Detect which cell encompasses the target text, then output its [x, y] center coordinate. 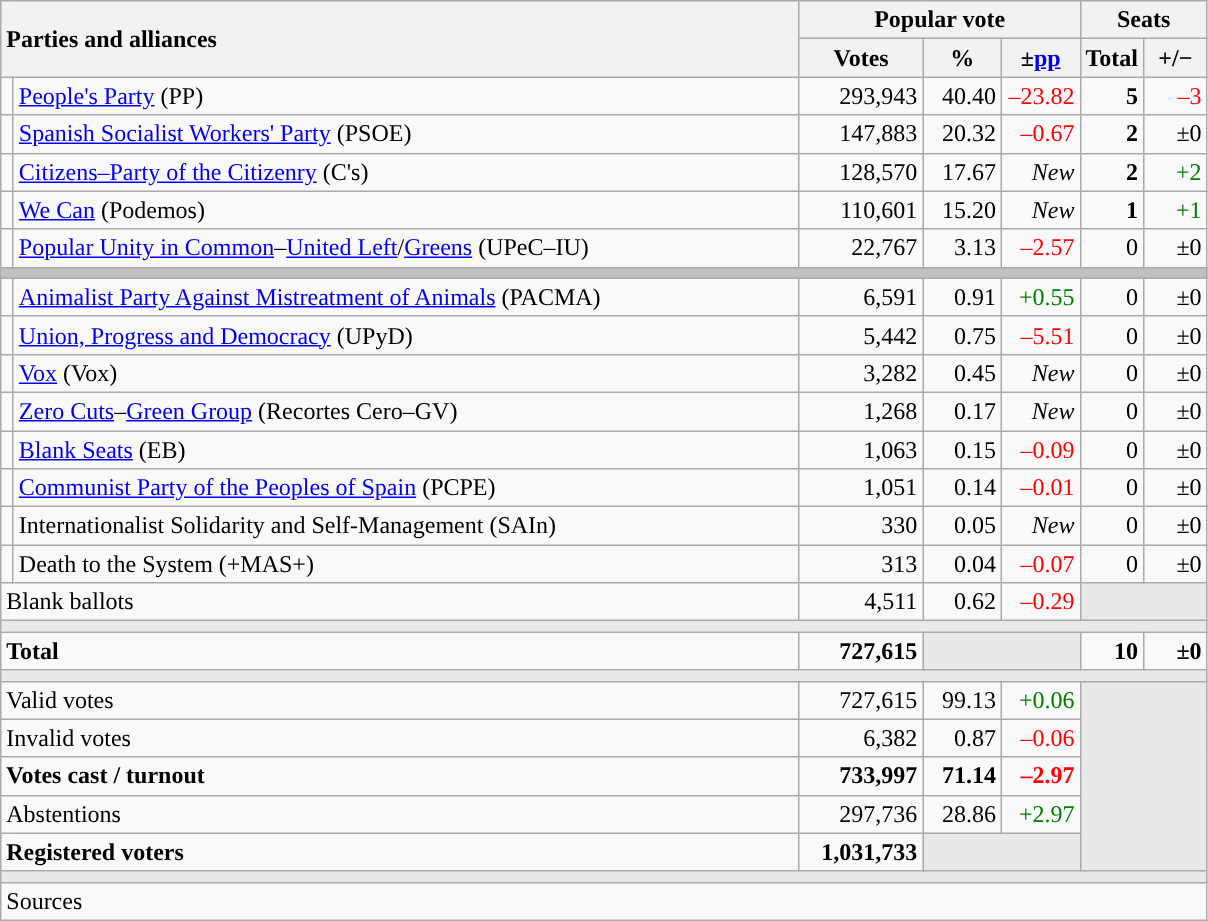
0.91 [962, 297]
293,943 [861, 96]
6,591 [861, 297]
297,736 [861, 814]
147,883 [861, 134]
+0.06 [1040, 700]
Seats [1144, 20]
People's Party (PP) [406, 96]
17.67 [962, 172]
Popular vote [940, 20]
28.86 [962, 814]
–5.51 [1040, 335]
71.14 [962, 776]
Spanish Socialist Workers' Party (PSOE) [406, 134]
Popular Unity in Common–United Left/Greens (UPeC–IU) [406, 248]
Abstentions [400, 814]
1,063 [861, 449]
Registered voters [400, 852]
1,031,733 [861, 852]
3,282 [861, 373]
Votes cast / turnout [400, 776]
Zero Cuts–Green Group (Recortes Cero–GV) [406, 411]
Animalist Party Against Mistreatment of Animals (PACMA) [406, 297]
–23.82 [1040, 96]
Valid votes [400, 700]
+/− [1176, 58]
0.04 [962, 564]
Death to the System (+MAS+) [406, 564]
0.75 [962, 335]
We Can (Podemos) [406, 210]
–2.57 [1040, 248]
99.13 [962, 700]
40.40 [962, 96]
1,268 [861, 411]
733,997 [861, 776]
20.32 [962, 134]
3.13 [962, 248]
Invalid votes [400, 738]
Vox (Vox) [406, 373]
+2 [1176, 172]
1 [1112, 210]
+1 [1176, 210]
0.17 [962, 411]
128,570 [861, 172]
Internationalist Solidarity and Self-Management (SAIn) [406, 526]
–0.29 [1040, 602]
10 [1112, 651]
313 [861, 564]
0.87 [962, 738]
+2.97 [1040, 814]
+0.55 [1040, 297]
–0.09 [1040, 449]
5 [1112, 96]
–3 [1176, 96]
330 [861, 526]
0.45 [962, 373]
1,051 [861, 488]
% [962, 58]
110,601 [861, 210]
0.62 [962, 602]
6,382 [861, 738]
0.14 [962, 488]
–0.01 [1040, 488]
Blank Seats (EB) [406, 449]
15.20 [962, 210]
Votes [861, 58]
0.15 [962, 449]
22,767 [861, 248]
4,511 [861, 602]
–0.06 [1040, 738]
–0.67 [1040, 134]
Sources [604, 901]
Blank ballots [400, 602]
Union, Progress and Democracy (UPyD) [406, 335]
±pp [1040, 58]
5,442 [861, 335]
–2.97 [1040, 776]
Citizens–Party of the Citizenry (C's) [406, 172]
Communist Party of the Peoples of Spain (PCPE) [406, 488]
–0.07 [1040, 564]
Parties and alliances [400, 39]
0.05 [962, 526]
